Scan for the cell matching the given text and deliver its (X, Y) coordinate at center. 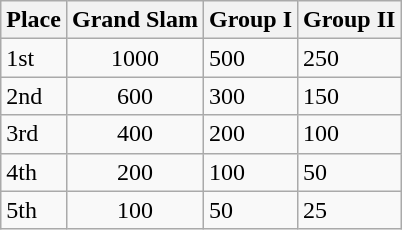
2nd (34, 96)
400 (134, 134)
600 (134, 96)
3rd (34, 134)
Group I (251, 20)
5th (34, 210)
500 (251, 58)
1000 (134, 58)
Group II (350, 20)
250 (350, 58)
Place (34, 20)
4th (34, 172)
150 (350, 96)
25 (350, 210)
1st (34, 58)
Grand Slam (134, 20)
300 (251, 96)
